Determine the [x, y] coordinate at the center of the cell enclosing the given text.  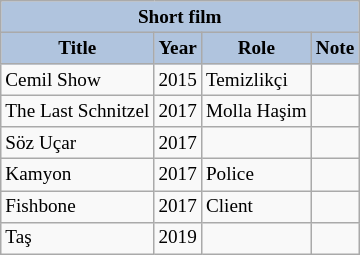
Note [335, 48]
2019 [178, 238]
Cemil Show [78, 80]
Kamyon [78, 175]
Role [256, 48]
Fishbone [78, 206]
The Last Schnitzel [78, 111]
Title [78, 48]
2015 [178, 80]
Söz Uçar [78, 143]
Short film [180, 17]
Year [178, 48]
Temizlikçi [256, 80]
Molla Haşim [256, 111]
Taş [78, 238]
Police [256, 175]
Client [256, 206]
